Locate the cell with the specified text and output its [x, y] center coordinate. 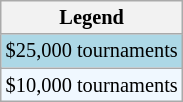
$25,000 tournaments [92, 51]
$10,000 tournaments [92, 85]
Legend [92, 17]
